Pinpoint the cell where the given text exists, returning its (X, Y) midpoint coordinate. 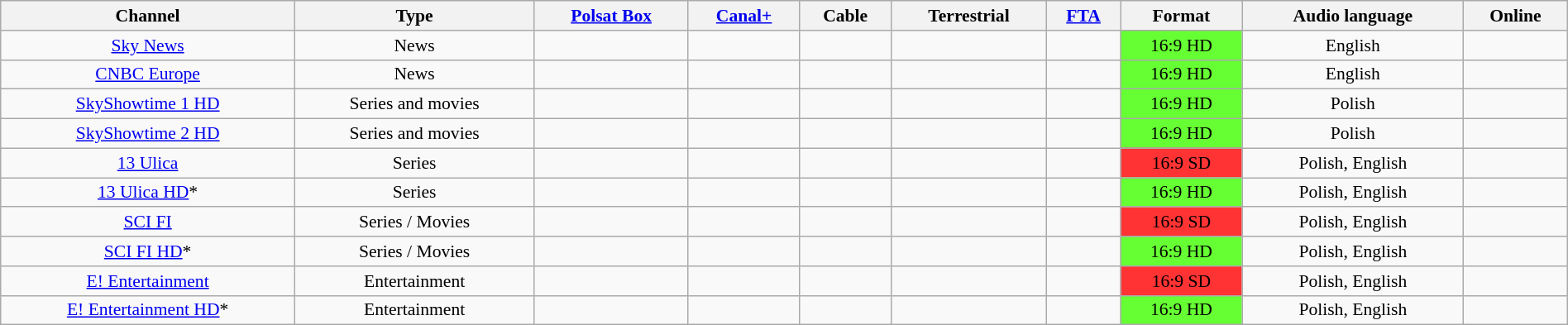
SCI FI (148, 222)
E! Entertainment HD* (148, 310)
Channel (148, 16)
Online (1516, 16)
CNBC Europe (148, 74)
SkyShowtime 2 HD (148, 134)
Sky News (148, 45)
Format (1181, 16)
13 Ulica (148, 163)
Cable (845, 16)
Audio language (1353, 16)
FTA (1083, 16)
SCI FI HD* (148, 251)
Terrestrial (969, 16)
Polsat Box (612, 16)
SkyShowtime 1 HD (148, 104)
E! Entertainment (148, 281)
13 Ulica HD* (148, 193)
Canal+ (743, 16)
Type (414, 16)
